Capture the cell that displays the provided text and extract its [X, Y] central coordinate. 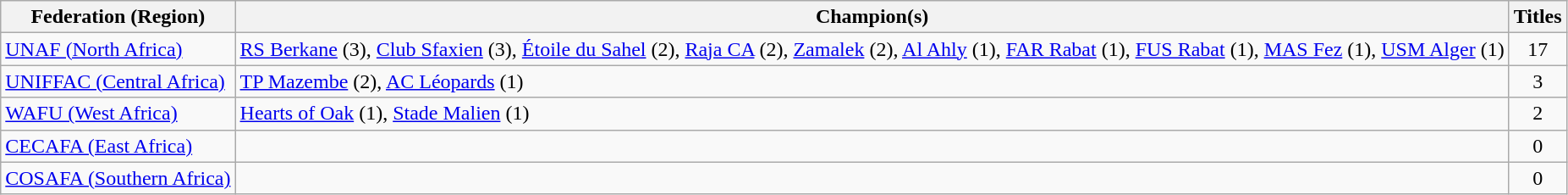
2 [1538, 114]
UNIFFAC (Central Africa) [118, 81]
Federation (Region) [118, 17]
WAFU (West Africa) [118, 114]
Hearts of Oak (1), Stade Malien (1) [872, 114]
17 [1538, 49]
Titles [1538, 17]
CECAFA (East Africa) [118, 146]
3 [1538, 81]
TP Mazembe (2), AC Léopards (1) [872, 81]
UNAF (North Africa) [118, 49]
Champion(s) [872, 17]
COSAFA (Southern Africa) [118, 178]
